For the text-containing cell, return its midpoint in [X, Y] coordinate format. 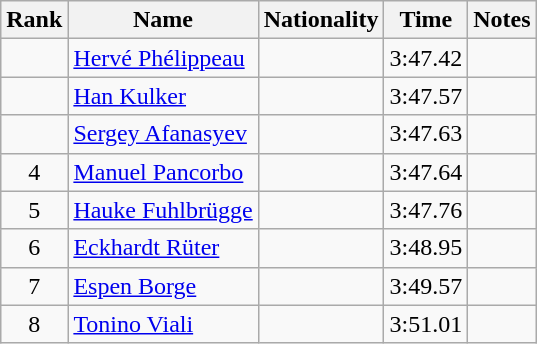
8 [34, 324]
Hauke Fuhlbrügge [163, 210]
6 [34, 248]
Rank [34, 20]
Notes [502, 20]
3:47.63 [426, 134]
3:47.42 [426, 58]
Sergey Afanasyev [163, 134]
Espen Borge [163, 286]
Name [163, 20]
Manuel Pancorbo [163, 172]
3:47.64 [426, 172]
3:47.76 [426, 210]
7 [34, 286]
Tonino Viali [163, 324]
5 [34, 210]
Hervé Phélippeau [163, 58]
Han Kulker [163, 96]
Eckhardt Rüter [163, 248]
3:48.95 [426, 248]
Nationality [321, 20]
3:49.57 [426, 286]
3:51.01 [426, 324]
4 [34, 172]
Time [426, 20]
3:47.57 [426, 96]
